Return the (X, Y) coordinate for the center point of the cell that contains the specified text.  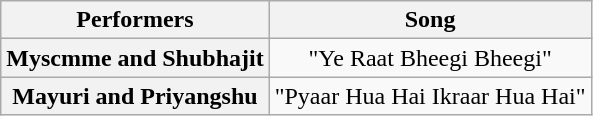
Mayuri and Priyangshu (135, 96)
"Ye Raat Bheegi Bheegi" (430, 58)
Performers (135, 20)
Myscmme and Shubhajit (135, 58)
Song (430, 20)
"Pyaar Hua Hai Ikraar Hua Hai" (430, 96)
